Find where the given text appears and provide that cell's center as [x, y] coordinate. 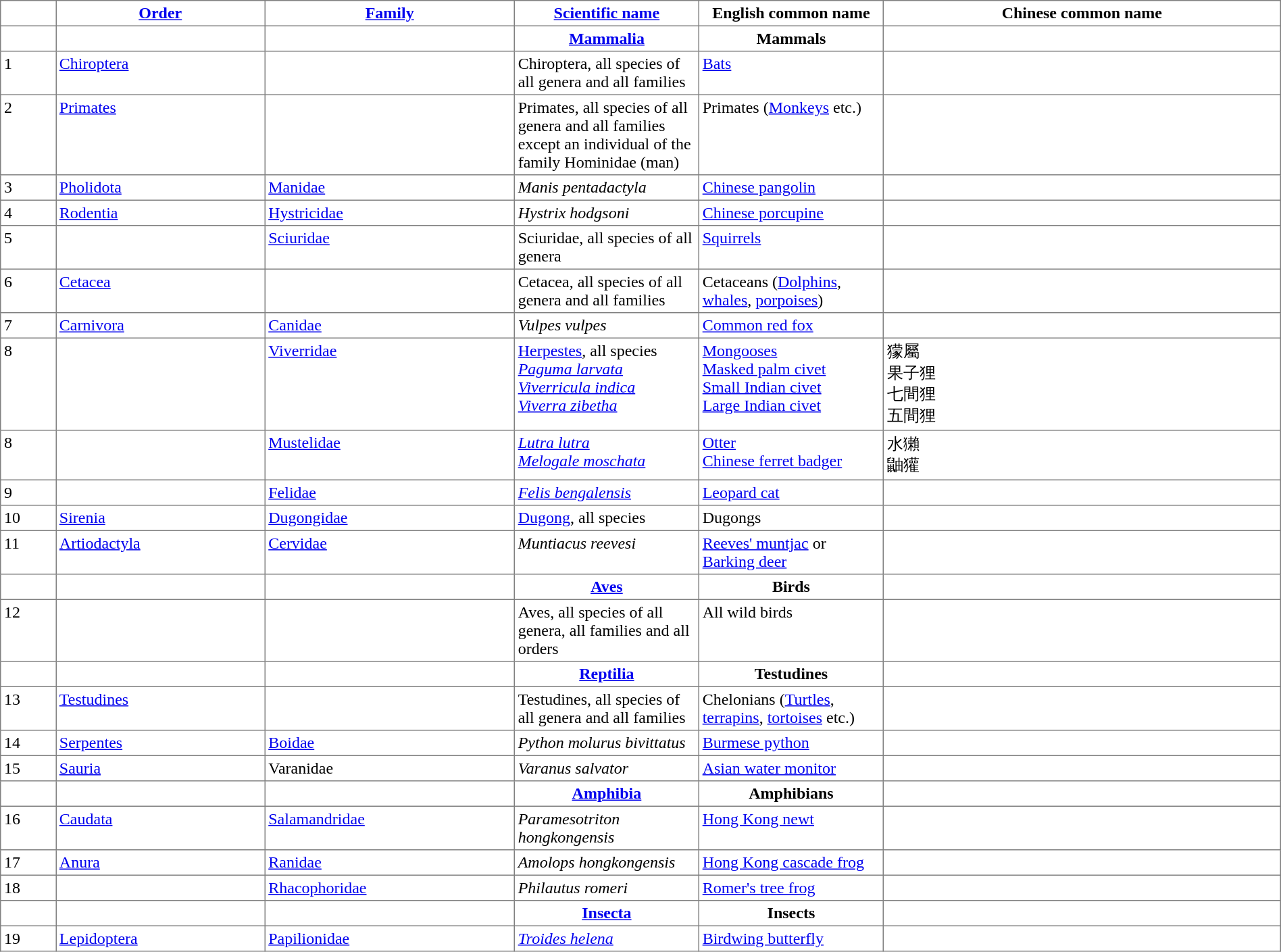
Romer's tree frog [790, 888]
Rhacophoridae [389, 888]
Paramesotriton hongkongensis [607, 828]
17 [28, 863]
Leopard cat [790, 493]
Anura [161, 863]
7 [28, 326]
Squirrels [790, 247]
Dugongidae [389, 518]
12 [28, 630]
Felidae [389, 493]
MongoosesMasked palm civet Small Indian civetLarge Indian civet [790, 384]
Cetacea, all species of all genera and all families [607, 291]
Python molurus bivittatus [607, 743]
Amphibians [790, 794]
4 [28, 213]
Chinese common name [1082, 14]
3 [28, 188]
Birdwing butterfly [790, 938]
Family [389, 14]
Primates, all species of all genera and all families except an individual of the family Hominidae (man) [607, 134]
Scientific name [607, 14]
13 [28, 708]
Varanus salvator [607, 768]
水獺鼬獾 [1082, 455]
Birds [790, 587]
Serpentes [161, 743]
Aves, all species of all genera, all families and all orders [607, 630]
Artiodactyla [161, 552]
Canidae [389, 326]
Chinese porcupine [790, 213]
Hystricidae [389, 213]
Rodentia [161, 213]
Muntiacus reevesi [607, 552]
Primates [161, 134]
Viverridae [389, 384]
English common name [790, 14]
Dugongs [790, 518]
1 [28, 73]
10 [28, 518]
18 [28, 888]
6 [28, 291]
19 [28, 938]
Bats [790, 73]
Boidae [389, 743]
Felis bengalensis [607, 493]
Order [161, 14]
Chiroptera, all species of all genera and all families [607, 73]
Carnivora [161, 326]
Aves [607, 587]
Caudata [161, 828]
Asian water monitor [790, 768]
Chelonians (Turtles, terrapins, tortoises etc.) [790, 708]
Common red fox [790, 326]
Chinese pangolin [790, 188]
Testudines, all species of all genera and all families [607, 708]
Sirenia [161, 518]
Manis pentadactyla [607, 188]
Sauria [161, 768]
Manidae [389, 188]
11 [28, 552]
Sciuridae, all species of all genera [607, 247]
Amphibia [607, 794]
Sciuridae [389, 247]
Varanidae [389, 768]
Dugong, all species [607, 518]
14 [28, 743]
Cetaceans (Dolphins, whales, porpoises) [790, 291]
Chiroptera [161, 73]
Burmese python [790, 743]
Reeves' muntjac or Barking deer [790, 552]
Mustelidae [389, 455]
Salamandridae [389, 828]
Philautus romeri [607, 888]
Lepidoptera [161, 938]
獴屬果子狸 七間狸 五間狸 [1082, 384]
Cervidae [389, 552]
Pholidota [161, 188]
Papilionidae [389, 938]
Ranidae [389, 863]
All wild birds [790, 630]
Hong Kong newt [790, 828]
Insects [790, 913]
9 [28, 493]
Troides helena [607, 938]
Mammals [790, 39]
Insecta [607, 913]
5 [28, 247]
Cetacea [161, 291]
Herpestes, all speciesPaguma larvataViverricula indica Viverra zibetha [607, 384]
2 [28, 134]
16 [28, 828]
Reptilia [607, 674]
Amolops hongkongensis [607, 863]
Mammalia [607, 39]
Hong Kong cascade frog [790, 863]
Primates (Monkeys etc.) [790, 134]
Vulpes vulpes [607, 326]
15 [28, 768]
OtterChinese ferret badger [790, 455]
Hystrix hodgsoni [607, 213]
Lutra lutra Melogale moschata [607, 455]
